Locate the cell with the specified text and output its (X, Y) center coordinate. 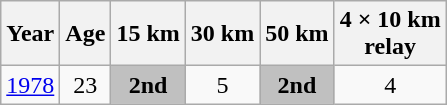
23 (86, 85)
30 km (222, 34)
4 (390, 85)
15 km (148, 34)
1978 (30, 85)
50 km (297, 34)
5 (222, 85)
Age (86, 34)
4 × 10 kmrelay (390, 34)
Year (30, 34)
